Return the [X, Y] coordinate for the center point of the cell that contains the specified text.  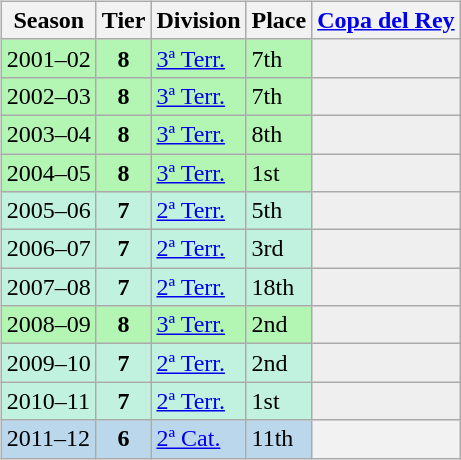
2011–12 [48, 439]
2ª Cat. [198, 439]
5th [279, 211]
2006–07 [48, 249]
Copa del Rey [386, 20]
2009–10 [48, 363]
2005–06 [48, 211]
3rd [279, 249]
6 [124, 439]
2010–11 [48, 401]
2003–04 [48, 134]
Season [48, 20]
Division [198, 20]
Place [279, 20]
Tier [124, 20]
8th [279, 134]
2004–05 [48, 173]
18th [279, 287]
11th [279, 439]
2002–03 [48, 96]
2001–02 [48, 58]
2008–09 [48, 325]
2007–08 [48, 287]
